Search for the cell housing the specified text and yield its (X, Y) center coordinate. 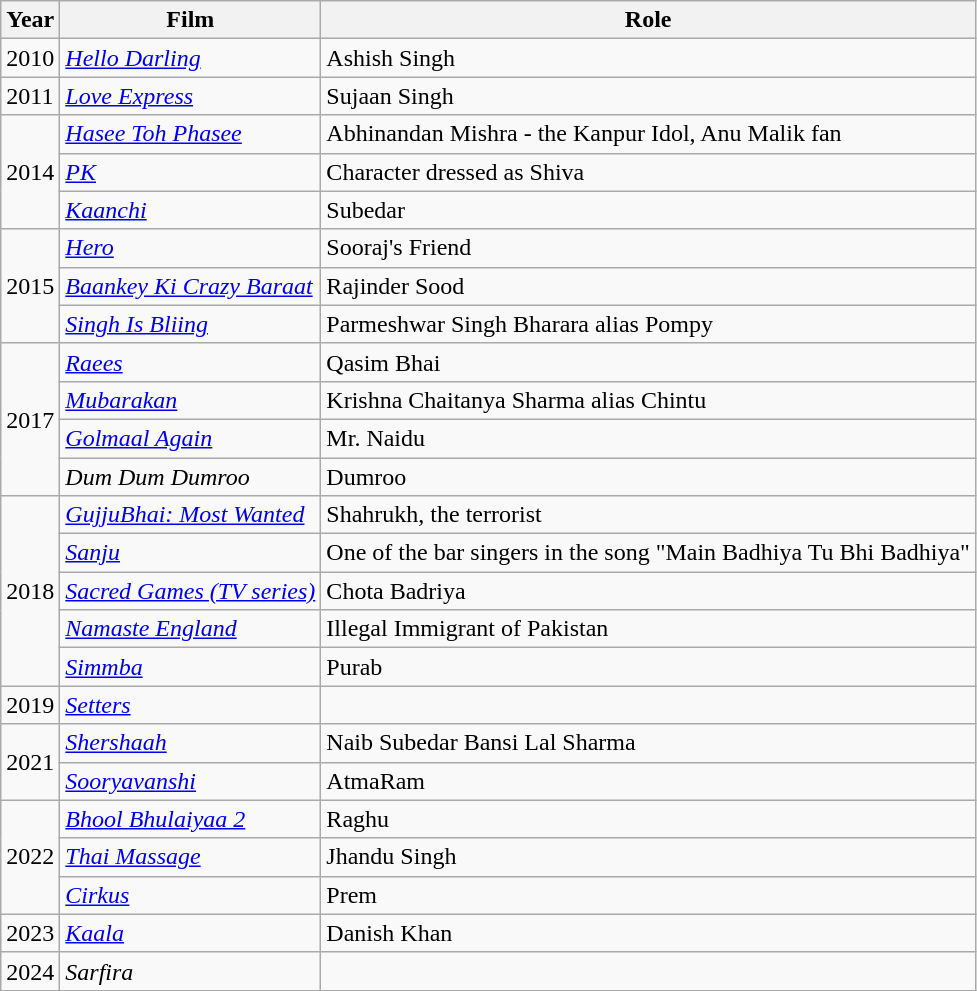
Naib Subedar Bansi Lal Sharma (648, 743)
Thai Massage (190, 857)
Illegal Immigrant of Pakistan (648, 629)
Golmaal Again (190, 438)
Simmba (190, 667)
Sooryavanshi (190, 781)
Film (190, 20)
Mr. Naidu (648, 438)
Danish Khan (648, 933)
Shahrukh, the terrorist (648, 515)
Ashish Singh (648, 58)
Kaanchi (190, 210)
One of the bar singers in the song "Main Badhiya Tu Bhi Badhiya" (648, 553)
GujjuBhai: Most Wanted (190, 515)
2018 (30, 591)
Hasee Toh Phasee (190, 134)
2015 (30, 286)
Love Express (190, 96)
Parmeshwar Singh Bharara alias Pompy (648, 324)
Chota Badriya (648, 591)
2017 (30, 419)
Sujaan Singh (648, 96)
2024 (30, 971)
Hello Darling (190, 58)
Sooraj's Friend (648, 248)
Year (30, 20)
Sarfira (190, 971)
PK (190, 172)
Namaste England (190, 629)
2019 (30, 705)
Shershaah (190, 743)
Role (648, 20)
Cirkus (190, 895)
Krishna Chaitanya Sharma alias Chintu (648, 400)
Raghu (648, 819)
Purab (648, 667)
Prem (648, 895)
Qasim Bhai (648, 362)
Jhandu Singh (648, 857)
Abhinandan Mishra - the Kanpur Idol, Anu Malik fan (648, 134)
2022 (30, 857)
Setters (190, 705)
Baankey Ki Crazy Baraat (190, 286)
2021 (30, 762)
2011 (30, 96)
Sanju (190, 553)
Rajinder Sood (648, 286)
Dum Dum Dumroo (190, 477)
Character dressed as Shiva (648, 172)
Singh Is Bliing (190, 324)
2014 (30, 172)
Hero (190, 248)
Raees (190, 362)
2023 (30, 933)
Bhool Bhulaiyaa 2 (190, 819)
Sacred Games (TV series) (190, 591)
AtmaRam (648, 781)
Dumroo (648, 477)
Kaala (190, 933)
Subedar (648, 210)
2010 (30, 58)
Mubarakan (190, 400)
